Detect which cell encompasses the target text, then output its [x, y] center coordinate. 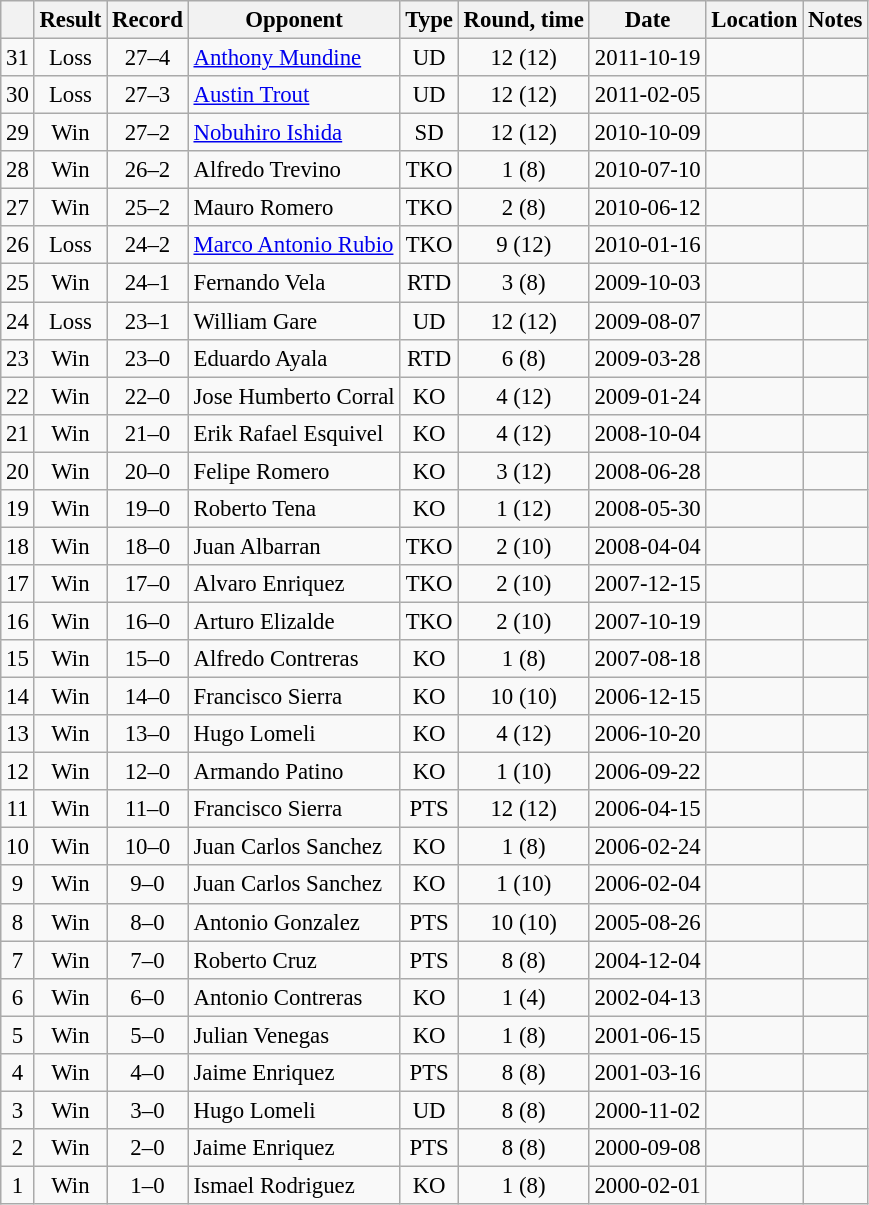
18 [18, 546]
2008-06-28 [648, 471]
2005-08-26 [648, 922]
5–0 [148, 1035]
2008-05-30 [648, 509]
1 [18, 1185]
Notes [836, 20]
6–0 [148, 997]
2006-09-22 [648, 772]
2011-10-19 [648, 58]
Nobuhiro Ishida [294, 133]
12 [18, 772]
2010-01-16 [648, 245]
Juan Albarran [294, 546]
26 [18, 245]
Felipe Romero [294, 471]
7–0 [148, 960]
9–0 [148, 885]
20–0 [148, 471]
24–1 [148, 283]
23–1 [148, 321]
1–0 [148, 1185]
2006-12-15 [648, 697]
Record [148, 20]
4–0 [148, 1073]
24–2 [148, 245]
Type [429, 20]
Anthony Mundine [294, 58]
2011-02-05 [648, 95]
2007-10-19 [648, 621]
9 (12) [524, 245]
SD [429, 133]
Alfredo Contreras [294, 659]
2000-02-01 [648, 1185]
2009-01-24 [648, 396]
22 [18, 396]
2 [18, 1148]
5 [18, 1035]
2007-12-15 [648, 584]
Arturo Elizalde [294, 621]
3 [18, 1110]
2004-12-04 [648, 960]
Erik Rafael Esquivel [294, 433]
Ismael Rodriguez [294, 1185]
10–0 [148, 847]
25 [18, 283]
Roberto Tena [294, 509]
Opponent [294, 20]
William Gare [294, 321]
25–2 [148, 208]
2008-04-04 [648, 546]
6 (8) [524, 358]
9 [18, 885]
14 [18, 697]
23 [18, 358]
Roberto Cruz [294, 960]
2000-09-08 [648, 1148]
31 [18, 58]
Round, time [524, 20]
2–0 [148, 1148]
6 [18, 997]
2010-10-09 [648, 133]
2001-03-16 [648, 1073]
2001-06-15 [648, 1035]
27–2 [148, 133]
17–0 [148, 584]
2010-07-10 [648, 170]
3 (12) [524, 471]
15–0 [148, 659]
4 [18, 1073]
27–3 [148, 95]
22–0 [148, 396]
8 [18, 922]
Julian Venegas [294, 1035]
7 [18, 960]
18–0 [148, 546]
Eduardo Ayala [294, 358]
Austin Trout [294, 95]
23–0 [148, 358]
Location [754, 20]
Jose Humberto Corral [294, 396]
30 [18, 95]
20 [18, 471]
27–4 [148, 58]
2008-10-04 [648, 433]
3 (8) [524, 283]
8–0 [148, 922]
16 [18, 621]
16–0 [148, 621]
13 [18, 734]
Antonio Contreras [294, 997]
26–2 [148, 170]
2002-04-13 [648, 997]
Mauro Romero [294, 208]
2006-02-24 [648, 847]
11 [18, 809]
21 [18, 433]
Armando Patino [294, 772]
2009-08-07 [648, 321]
Fernando Vela [294, 283]
19 [18, 509]
11–0 [148, 809]
28 [18, 170]
2010-06-12 [648, 208]
1 (4) [524, 997]
24 [18, 321]
Antonio Gonzalez [294, 922]
2009-03-28 [648, 358]
2006-04-15 [648, 809]
Marco Antonio Rubio [294, 245]
21–0 [148, 433]
Date [648, 20]
3–0 [148, 1110]
2009-10-03 [648, 283]
10 [18, 847]
Alvaro Enriquez [294, 584]
2000-11-02 [648, 1110]
13–0 [148, 734]
1 (12) [524, 509]
2006-10-20 [648, 734]
Alfredo Trevino [294, 170]
14–0 [148, 697]
2 (8) [524, 208]
2007-08-18 [648, 659]
Result [70, 20]
12–0 [148, 772]
19–0 [148, 509]
2006-02-04 [648, 885]
29 [18, 133]
15 [18, 659]
27 [18, 208]
17 [18, 584]
